For the text-containing cell, return its midpoint in (x, y) coordinate format. 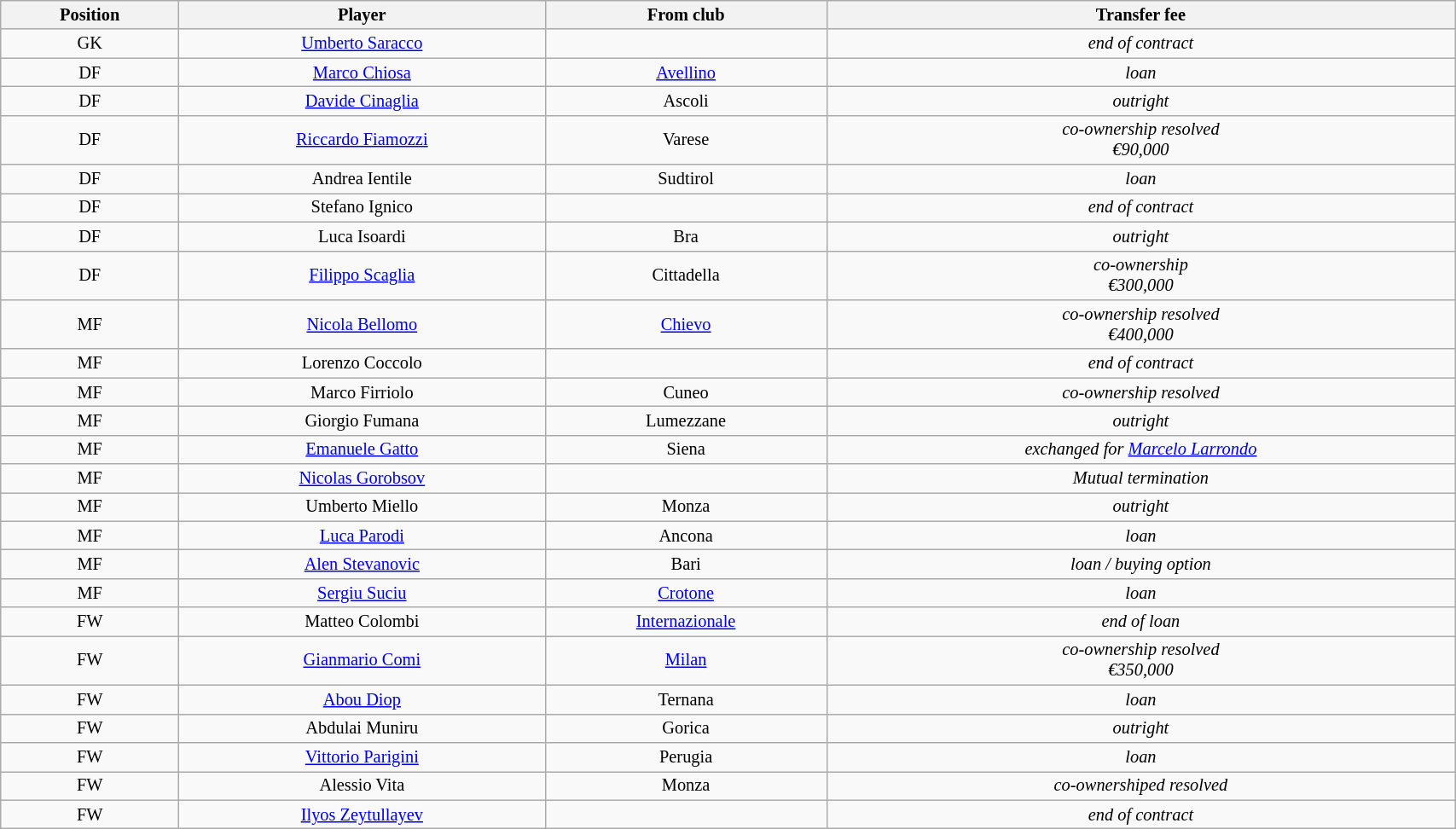
Ternana (686, 699)
Marco Firriolo (362, 392)
Luca Parodi (362, 536)
Gorica (686, 728)
Avellino (686, 72)
Lorenzo Coccolo (362, 363)
Perugia (686, 757)
From club (686, 14)
Mutual termination (1140, 478)
Emanuele Gatto (362, 449)
co-ownership resolved (1140, 392)
Andrea Ientile (362, 179)
Alessio Vita (362, 786)
Matteo Colombi (362, 622)
Cuneo (686, 392)
Davide Cinaglia (362, 101)
Lumezzane (686, 420)
Umberto Miello (362, 507)
co-ownership resolved€400,000 (1140, 324)
co-ownership resolved€90,000 (1140, 140)
Riccardo Fiamozzi (362, 140)
Position (90, 14)
Milan (686, 660)
Nicolas Gorobsov (362, 478)
Siena (686, 449)
exchanged for Marcelo Larrondo (1140, 449)
Abou Diop (362, 699)
Varese (686, 140)
Sergiu Suciu (362, 593)
Bra (686, 236)
Sudtirol (686, 179)
Filippo Scaglia (362, 275)
Marco Chiosa (362, 72)
Player (362, 14)
Abdulai Muniru (362, 728)
Alen Stevanovic (362, 564)
co-ownership€300,000 (1140, 275)
Stefano Ignico (362, 207)
GK (90, 43)
Nicola Bellomo (362, 324)
Crotone (686, 593)
Giorgio Fumana (362, 420)
Transfer fee (1140, 14)
Chievo (686, 324)
Ascoli (686, 101)
Ancona (686, 536)
Gianmario Comi (362, 660)
Internazionale (686, 622)
Umberto Saracco (362, 43)
Cittadella (686, 275)
end of loan (1140, 622)
loan / buying option (1140, 564)
Vittorio Parigini (362, 757)
co-ownership resolved€350,000 (1140, 660)
co-ownershiped resolved (1140, 786)
Luca Isoardi (362, 236)
Ilyos Zeytullayev (362, 815)
Bari (686, 564)
